Extract the (X, Y) coordinate from the center of the cell holding the provided text.  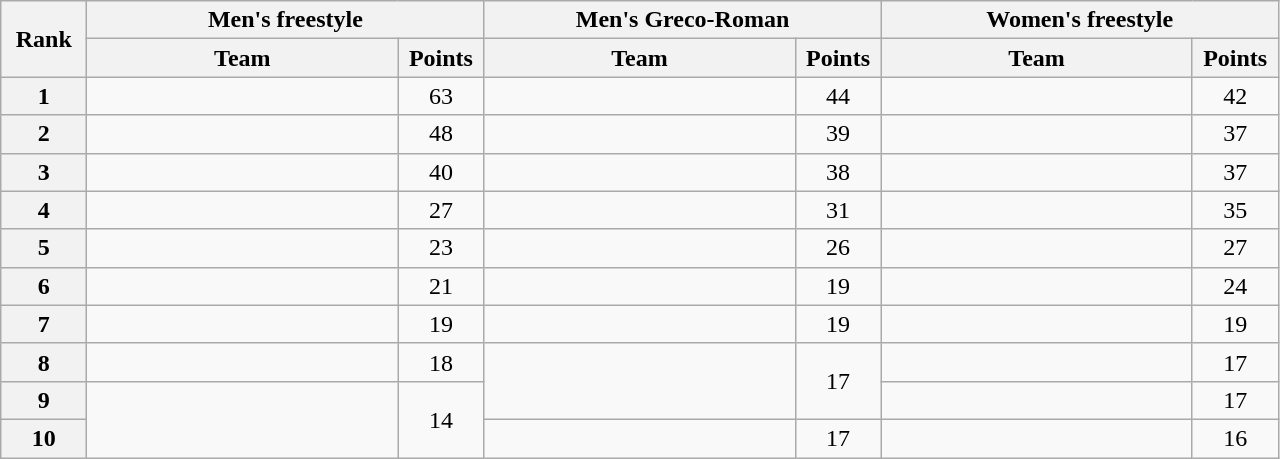
Men's Greco-Roman (682, 20)
1 (44, 96)
26 (838, 248)
44 (838, 96)
16 (1235, 438)
48 (441, 134)
Men's freestyle (286, 20)
42 (1235, 96)
7 (44, 324)
8 (44, 362)
35 (1235, 210)
38 (838, 172)
3 (44, 172)
39 (838, 134)
18 (441, 362)
Women's freestyle (1080, 20)
4 (44, 210)
10 (44, 438)
63 (441, 96)
14 (441, 419)
24 (1235, 286)
5 (44, 248)
Rank (44, 39)
31 (838, 210)
23 (441, 248)
9 (44, 400)
6 (44, 286)
21 (441, 286)
40 (441, 172)
2 (44, 134)
